Find where the given text appears and provide that cell's center as [x, y] coordinate. 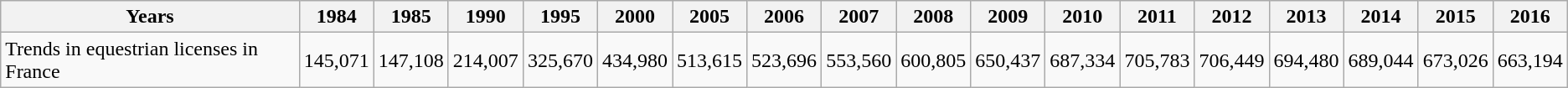
325,670 [560, 60]
523,696 [784, 60]
2011 [1158, 17]
1985 [410, 17]
2016 [1529, 17]
Years [150, 17]
553,560 [859, 60]
513,615 [709, 60]
214,007 [486, 60]
2005 [709, 17]
2010 [1082, 17]
663,194 [1529, 60]
687,334 [1082, 60]
706,449 [1231, 60]
2008 [933, 17]
1995 [560, 17]
Trends in equestrian licenses in France [150, 60]
2013 [1307, 17]
1984 [337, 17]
650,437 [1008, 60]
147,108 [410, 60]
2015 [1456, 17]
689,044 [1380, 60]
1990 [486, 17]
2012 [1231, 17]
2009 [1008, 17]
145,071 [337, 60]
2014 [1380, 17]
434,980 [635, 60]
2007 [859, 17]
705,783 [1158, 60]
673,026 [1456, 60]
600,805 [933, 60]
2000 [635, 17]
694,480 [1307, 60]
2006 [784, 17]
